Capture the cell that displays the provided text and extract its (X, Y) central coordinate. 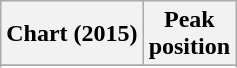
Peak position (189, 34)
Chart (2015) (72, 34)
